Scan for the cell matching the given text and deliver its (x, y) coordinate at center. 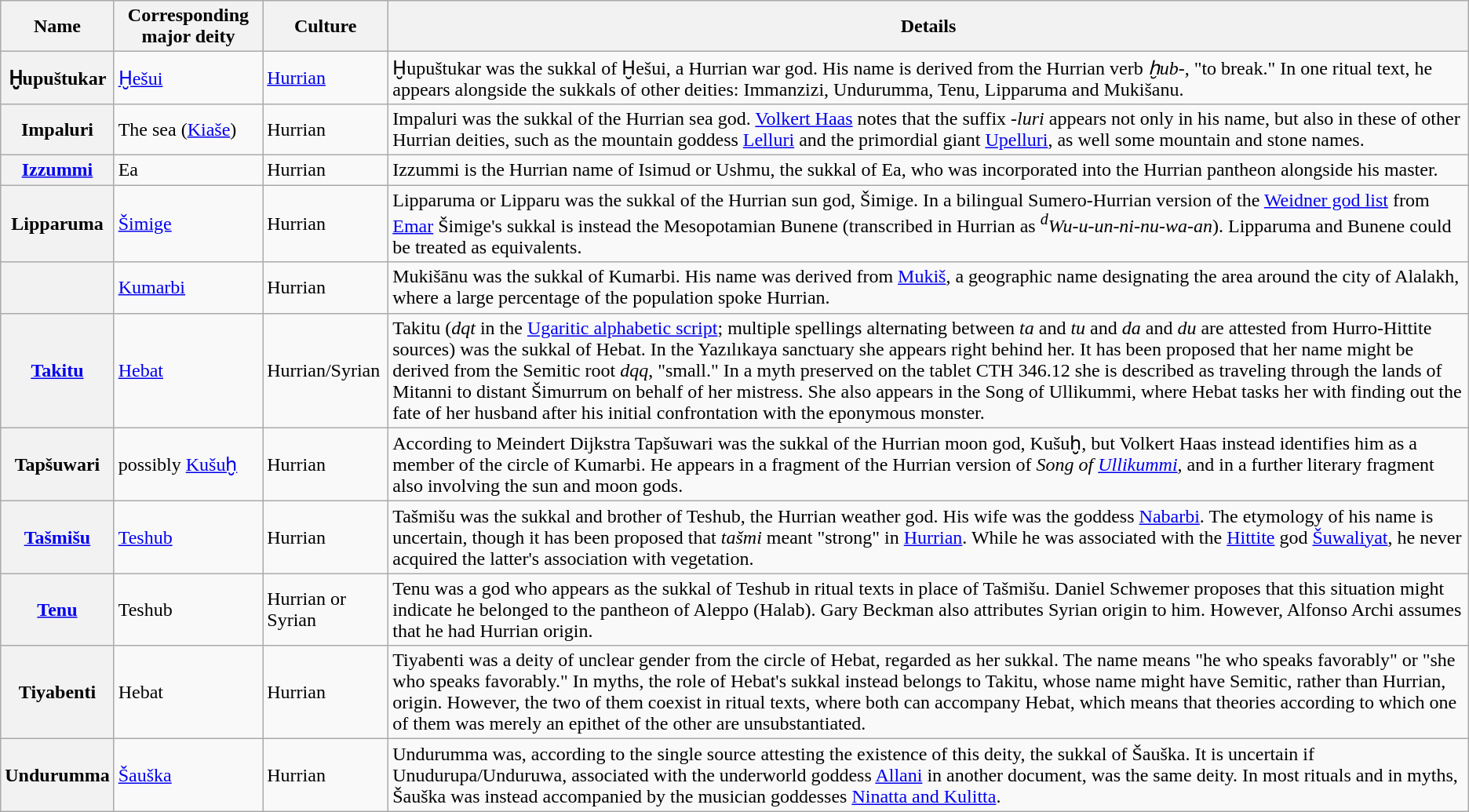
Ḫupuštukar (57, 78)
Šimige (188, 224)
The sea (Kiaše) (188, 129)
Izzummi (57, 169)
Ea (188, 169)
Tenu (57, 610)
Kumarbi (188, 287)
Ḫešui (188, 78)
Šauška (188, 775)
Tašmišu (57, 537)
Hurrian or Syrian (326, 610)
Details (929, 27)
Tiyabenti (57, 692)
Lipparuma (57, 224)
Culture (326, 27)
Corresponding major deity (188, 27)
Undurumma (57, 775)
Izzummi is the Hurrian name of Isimud or Ushmu, the sukkal of Ea, who was incorporated into the Hurrian pantheon alongside his master. (929, 169)
possibly Kušuḫ (188, 464)
Tapšuwari (57, 464)
Takitu (57, 370)
Hurrian/Syrian (326, 370)
Name (57, 27)
Impaluri (57, 129)
